Scan for the cell matching the given text and deliver its [x, y] coordinate at center. 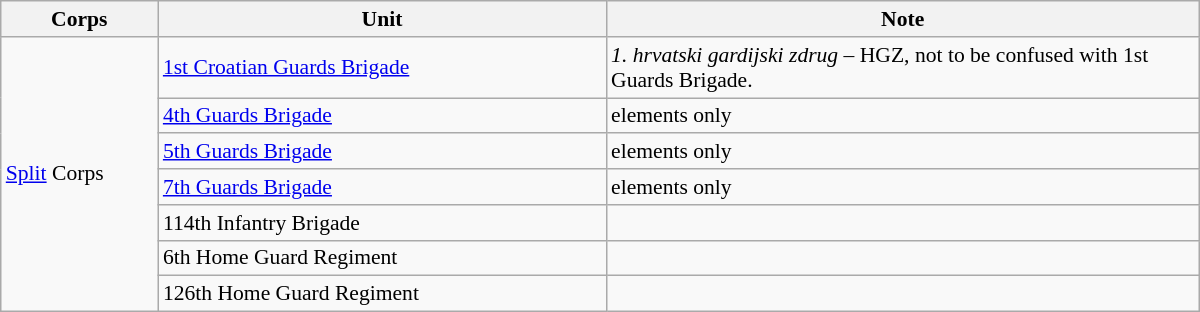
1. hrvatski gardijski zdrug – HGZ, not to be confused with 1st Guards Brigade. [902, 68]
Unit [382, 19]
4th Guards Brigade [382, 116]
7th Guards Brigade [382, 187]
Corps [80, 19]
126th Home Guard Regiment [382, 294]
114th Infantry Brigade [382, 223]
1st Croatian Guards Brigade [382, 68]
Split Corps [80, 174]
5th Guards Brigade [382, 152]
Note [902, 19]
6th Home Guard Regiment [382, 258]
